Provide the [x, y] coordinate of the cell's center where the given text is located.  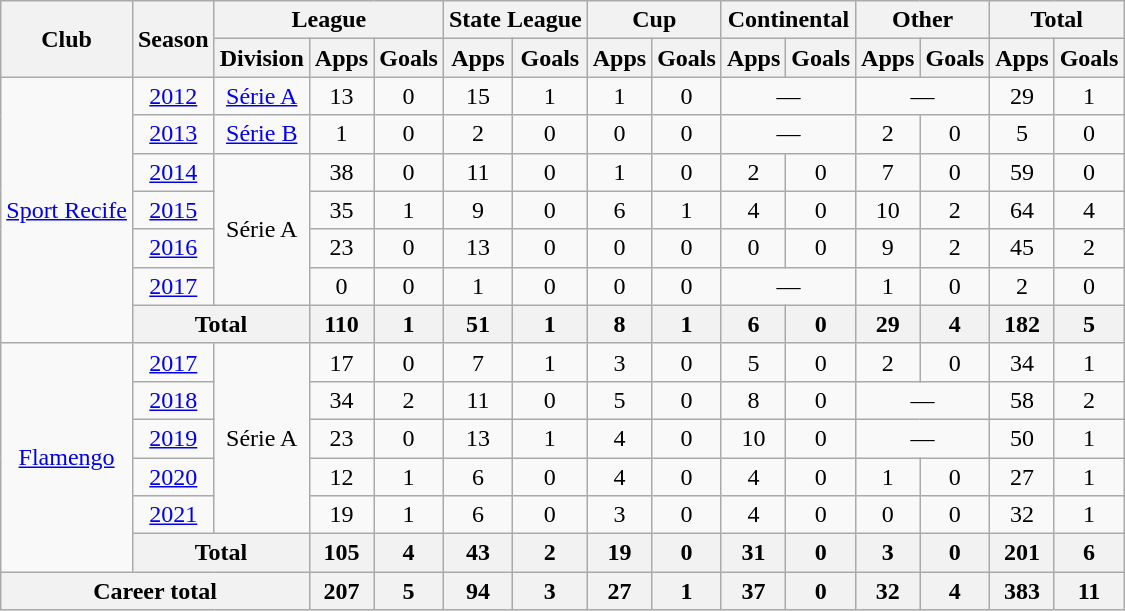
15 [478, 96]
2015 [173, 210]
Sport Recife [67, 210]
50 [1022, 438]
38 [341, 172]
2012 [173, 96]
110 [341, 324]
383 [1022, 591]
2018 [173, 400]
2013 [173, 134]
59 [1022, 172]
43 [478, 553]
State League [515, 20]
64 [1022, 210]
35 [341, 210]
League [328, 20]
182 [1022, 324]
12 [341, 477]
31 [753, 553]
Club [67, 39]
2021 [173, 515]
2014 [173, 172]
Flamengo [67, 457]
Other [923, 20]
105 [341, 553]
Career total [156, 591]
2019 [173, 438]
45 [1022, 248]
201 [1022, 553]
Season [173, 39]
Division [262, 58]
37 [753, 591]
2020 [173, 477]
207 [341, 591]
17 [341, 362]
51 [478, 324]
Cup [654, 20]
2016 [173, 248]
58 [1022, 400]
Continental [788, 20]
Série B [262, 134]
94 [478, 591]
